Return (x, y) of the center of cell containing provided text 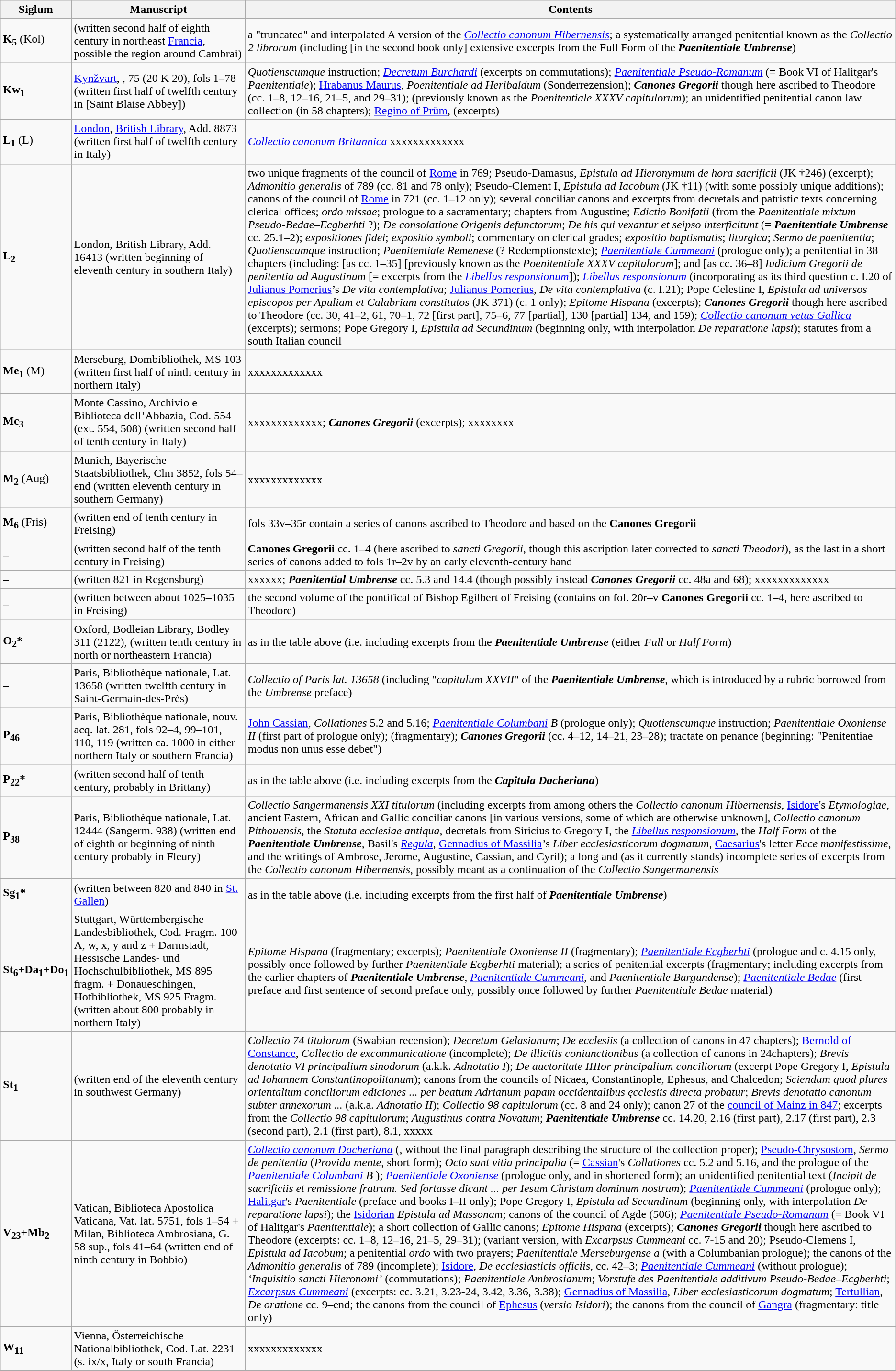
(written between about 1025–1035 in Freising) (158, 604)
London, British Library, Add. 8873 (written first half of twelfth century in Italy) (158, 142)
L2 (36, 257)
fols 33v–35r contain a series of canons ascribed to Theodore and based on the Canones Gregorii (571, 524)
V23+Mb2 (36, 1233)
Monte Cassino, Archivio e Biblioteca dell’Abbazia, Cod. 554 (ext. 554, 508) (written second half of tenth century in Italy) (158, 422)
Paris, Bibliothèque nationale, nouv. acq. lat. 281, fols 92–4, 99–101, 110, 119 (written ca. 1000 in either northern Italy or southern Francia) (158, 736)
Kw1 (36, 91)
Collectio canonum Britannica xxxxxxxxxxxxx (571, 142)
St1 (36, 1086)
xxxxxx; Paenitential Umbrense cc. 5.3 and 14.4 (though possibly instead Canones Gregorii cc. 48a and 68); xxxxxxxxxxxxx (571, 579)
xxxxxxxxxxxxx; Canones Gregorii (excerpts); xxxxxxxx (571, 422)
(written between 820 and 840 in St. Gallen) (158, 894)
(written second half of eighth century in northeast Francia, possible the region around Cambrai) (158, 41)
Oxford, Bodleian Library, Bodley 311 (2122), (written tenth century in north or northeastern Francia) (158, 641)
St6+Da1+Do1 (36, 971)
Me1 (M) (36, 372)
Siglum (36, 10)
Mc3 (36, 422)
Contents (571, 10)
(written second half of tenth century, probably in Brittany) (158, 780)
Manuscript (158, 10)
as in the table above (i.e. including excerpts from the Capitula Dacheriana) (571, 780)
Merseburg, Dombibliothek, MS 103 (written first half of ninth century in northern Italy) (158, 372)
Kynžvart, , 75 (20 K 20), fols 1–78 (written first half of twelfth century in [Saint Blaise Abbey]) (158, 91)
Vienna, Österreichische Nationalbibliothek, Cod. Lat. 2231 (s. ix/x, Italy or south Francia) (158, 1349)
Sg1* (36, 894)
P22* (36, 780)
as in the table above (i.e. including excerpts from the first half of Paenitentiale Umbrense) (571, 894)
L1 (L) (36, 142)
P46 (36, 736)
O2* (36, 641)
as in the table above (i.e. including excerpts from the Paenitentiale Umbrense (either Full or Half Form) (571, 641)
(written end of the eleventh century in southwest Germany) (158, 1086)
(written second half of the tenth century in Freising) (158, 554)
Munich, Bayerische Staatsbibliothek, Clm 3852, fols 54–end (written eleventh century in southern Germany) (158, 480)
(written end of tenth century in Freising) (158, 524)
Paris, Bibliothèque nationale, Lat. 13658 (written twelfth century in Saint-Germain-des-Près) (158, 686)
M2 (Aug) (36, 480)
K5 (Kol) (36, 41)
W11 (36, 1349)
M6 (Fris) (36, 524)
the second volume of the pontifical of Bishop Egilbert of Freising (contains on fol. 20r–v Canones Gregorii cc. 1–4, here ascribed to Theodore) (571, 604)
Paris, Bibliothèque nationale, Lat. 12444 (Sangerm. 938) (written end of eighth or beginning of ninth century probably in Fleury) (158, 838)
P38 (36, 838)
London, British Library, Add. 16413 (written beginning of eleventh century in southern Italy) (158, 257)
(written 821 in Regensburg) (158, 579)
